Capture the cell that displays the provided text and extract its [x, y] central coordinate. 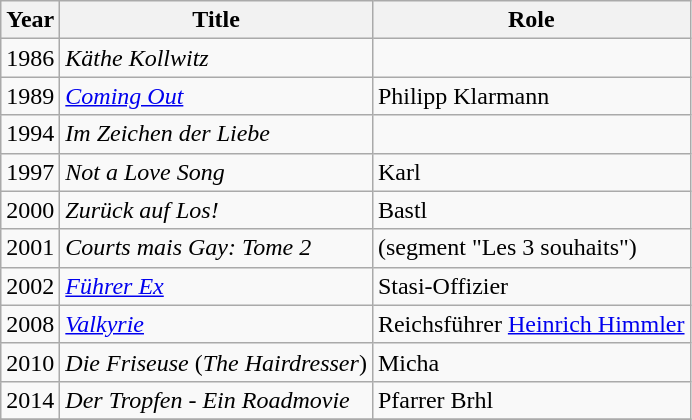
1989 [30, 96]
1986 [30, 58]
1997 [30, 172]
Not a Love Song [216, 172]
Im Zeichen der Liebe [216, 134]
1994 [30, 134]
Reichsführer Heinrich Himmler [531, 324]
Title [216, 20]
Käthe Kollwitz [216, 58]
2000 [30, 210]
Philipp Klarmann [531, 96]
2014 [30, 400]
Zurück auf Los! [216, 210]
Coming Out [216, 96]
(segment "Les 3 souhaits") [531, 248]
Micha [531, 362]
2001 [30, 248]
2010 [30, 362]
Die Friseuse (The Hairdresser) [216, 362]
Der Tropfen - Ein Roadmovie [216, 400]
Valkyrie [216, 324]
2008 [30, 324]
Bastl [531, 210]
Stasi-Offizier [531, 286]
Year [30, 20]
Führer Ex [216, 286]
Karl [531, 172]
Role [531, 20]
Pfarrer Brhl [531, 400]
Courts mais Gay: Tome 2 [216, 248]
2002 [30, 286]
